Pinpoint the cell where the given text exists, returning its [X, Y] midpoint coordinate. 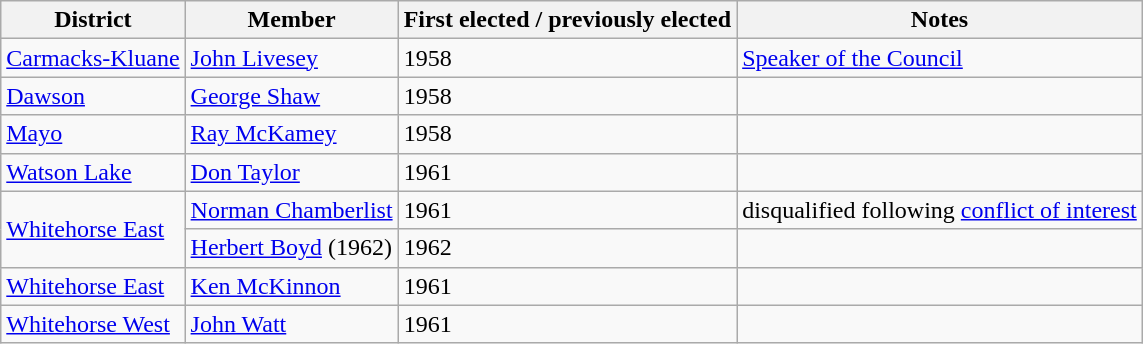
Don Taylor [292, 172]
First elected / previously elected [568, 20]
Herbert Boyd (1962) [292, 248]
Norman Chamberlist [292, 210]
Speaker of the Council [940, 58]
Notes [940, 20]
disqualified following conflict of interest [940, 210]
Ray McKamey [292, 134]
Member [292, 20]
Whitehorse West [93, 324]
District [93, 20]
Carmacks-Kluane [93, 58]
John Watt [292, 324]
Mayo [93, 134]
1962 [568, 248]
Ken McKinnon [292, 286]
George Shaw [292, 96]
John Livesey [292, 58]
Watson Lake [93, 172]
Dawson [93, 96]
